Output the (x, y) coordinate of the center of the cell containing the given text.  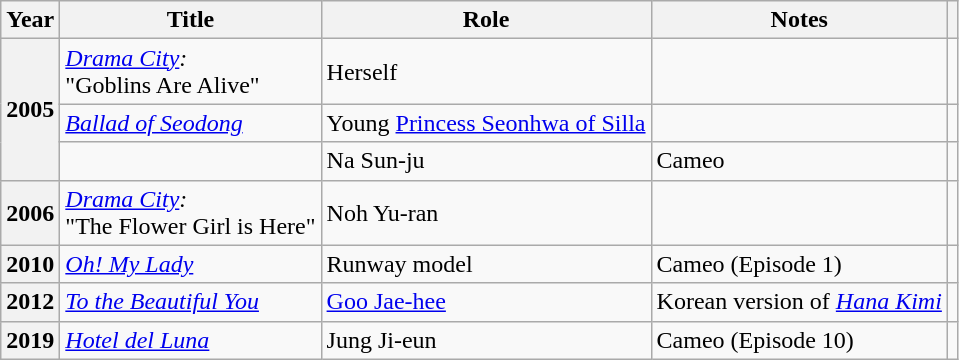
Title (190, 20)
Cameo (Episode 10) (799, 340)
2012 (30, 302)
Drama City:"The Flower Girl is Here" (190, 212)
Runway model (486, 264)
Korean version of Hana Kimi (799, 302)
Noh Yu-ran (486, 212)
Oh! My Lady (190, 264)
Hotel del Luna (190, 340)
To the Beautiful You (190, 302)
Year (30, 20)
Na Sun-ju (486, 161)
Herself (486, 72)
2019 (30, 340)
2005 (30, 110)
Notes (799, 20)
Jung Ji-eun (486, 340)
Drama City:"Goblins Are Alive" (190, 72)
Role (486, 20)
Young Princess Seonhwa of Silla (486, 123)
Ballad of Seodong (190, 123)
Cameo (Episode 1) (799, 264)
Goo Jae-hee (486, 302)
Cameo (799, 161)
2010 (30, 264)
2006 (30, 212)
